Output the (X, Y) coordinate of the center of the cell containing the given text.  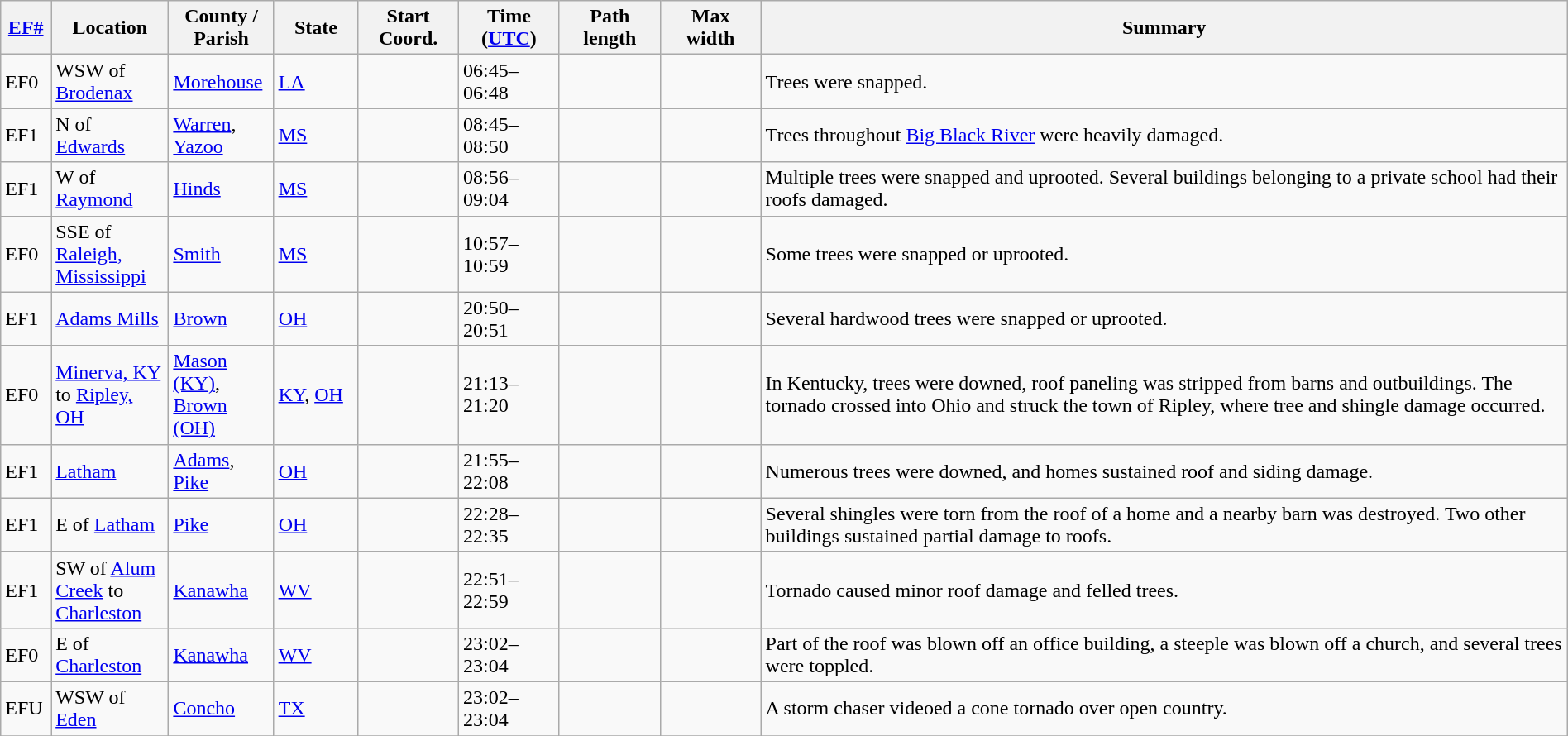
Max width (710, 28)
20:50–20:51 (509, 319)
Path length (610, 28)
E of Latham (110, 524)
EF# (26, 28)
08:56–09:04 (509, 189)
22:28–22:35 (509, 524)
Trees throughout Big Black River were heavily damaged. (1164, 136)
08:45–08:50 (509, 136)
Pike (222, 524)
Tornado caused minor roof damage and felled trees. (1164, 590)
Latham (110, 471)
Location (110, 28)
21:55–22:08 (509, 471)
Time (UTC) (509, 28)
Hinds (222, 189)
SSE of Raleigh, Mississippi (110, 254)
Brown (222, 319)
10:57–10:59 (509, 254)
N of Edwards (110, 136)
Adams, Pike (222, 471)
KY, OH (316, 395)
County / Parish (222, 28)
LA (316, 81)
Mason (KY), Brown (OH) (222, 395)
Warren, Yazoo (222, 136)
Several hardwood trees were snapped or uprooted. (1164, 319)
W of Raymond (110, 189)
Several shingles were torn from the roof of a home and a nearby barn was destroyed. Two other buildings sustained partial damage to roofs. (1164, 524)
Trees were snapped. (1164, 81)
A storm chaser videoed a cone tornado over open country. (1164, 708)
Adams Mills (110, 319)
WSW of Brodenax (110, 81)
Numerous trees were downed, and homes sustained roof and siding damage. (1164, 471)
Smith (222, 254)
22:51–22:59 (509, 590)
Multiple trees were snapped and uprooted. Several buildings belonging to a private school had their roofs damaged. (1164, 189)
TX (316, 708)
E of Charleston (110, 655)
Part of the roof was blown off an office building, a steeple was blown off a church, and several trees were toppled. (1164, 655)
WSW of Eden (110, 708)
SW of Alum Creek to Charleston (110, 590)
State (316, 28)
EFU (26, 708)
Concho (222, 708)
Start Coord. (409, 28)
Some trees were snapped or uprooted. (1164, 254)
06:45–06:48 (509, 81)
21:13–21:20 (509, 395)
Minerva, KY to Ripley, OH (110, 395)
Morehouse (222, 81)
Summary (1164, 28)
